Extract the [X, Y] coordinate from the center of the cell holding the provided text.  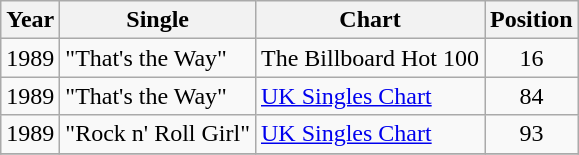
16 [531, 58]
93 [531, 134]
Year [30, 20]
Single [158, 20]
Position [531, 20]
84 [531, 96]
Chart [370, 20]
The Billboard Hot 100 [370, 58]
"Rock n' Roll Girl" [158, 134]
